Scan for the cell matching the given text and deliver its [x, y] coordinate at center. 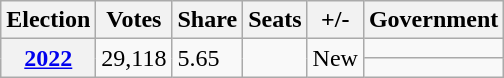
+/- [335, 20]
29,118 [134, 58]
New [335, 58]
Share [208, 20]
5.65 [208, 58]
Government [433, 20]
Election [48, 20]
Votes [134, 20]
2022 [48, 58]
Seats [275, 20]
